From the cell containing the given text, extract its center point as [x, y] coordinate. 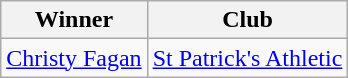
Club [248, 20]
Christy Fagan [74, 58]
Winner [74, 20]
St Patrick's Athletic [248, 58]
